Return the (X, Y) coordinate for the center point of the cell that contains the specified text.  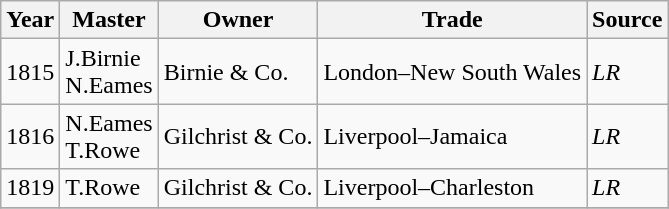
Trade (452, 20)
1819 (30, 188)
Liverpool–Jamaica (452, 136)
Liverpool–Charleston (452, 188)
Year (30, 20)
T.Rowe (109, 188)
1815 (30, 72)
J.BirnieN.Eames (109, 72)
Source (628, 20)
Master (109, 20)
1816 (30, 136)
Birnie & Co. (238, 72)
N.EamesT.Rowe (109, 136)
Owner (238, 20)
London–New South Wales (452, 72)
